Extract the [x, y] coordinate from the center of the cell holding the provided text.  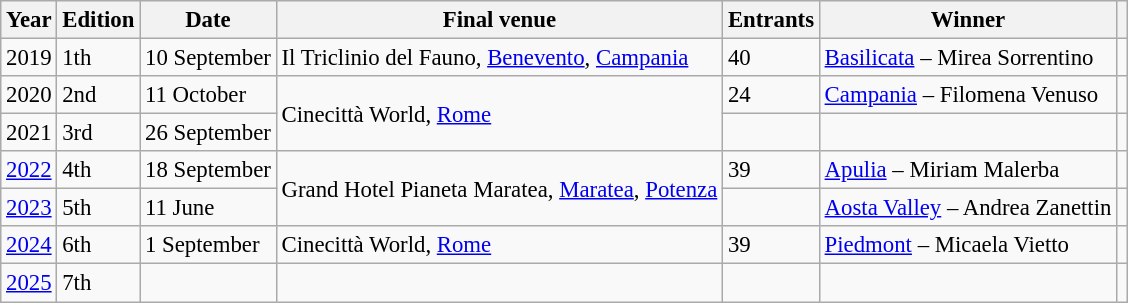
Entrants [772, 20]
5th [98, 208]
40 [772, 58]
2021 [29, 133]
Il Triclinio del Fauno, Benevento, Campania [499, 58]
Campania – Filomena Venuso [968, 95]
1th [98, 58]
11 June [208, 208]
Piedmont – Micaela Vietto [968, 245]
6th [98, 245]
4th [98, 170]
Winner [968, 20]
Edition [98, 20]
2023 [29, 208]
Grand Hotel Pianeta Maratea, Maratea, Potenza [499, 188]
10 September [208, 58]
26 September [208, 133]
2024 [29, 245]
11 October [208, 95]
Year [29, 20]
Final venue [499, 20]
24 [772, 95]
18 September [208, 170]
3rd [98, 133]
2025 [29, 283]
Basilicata – Mirea Sorrentino [968, 58]
7th [98, 283]
2nd [98, 95]
Date [208, 20]
Apulia – Miriam Malerba [968, 170]
Aosta Valley – Andrea Zanettin [968, 208]
2022 [29, 170]
2019 [29, 58]
2020 [29, 95]
1 September [208, 245]
